Identify which cell holds the provided text, then report its [X, Y] central coordinate. 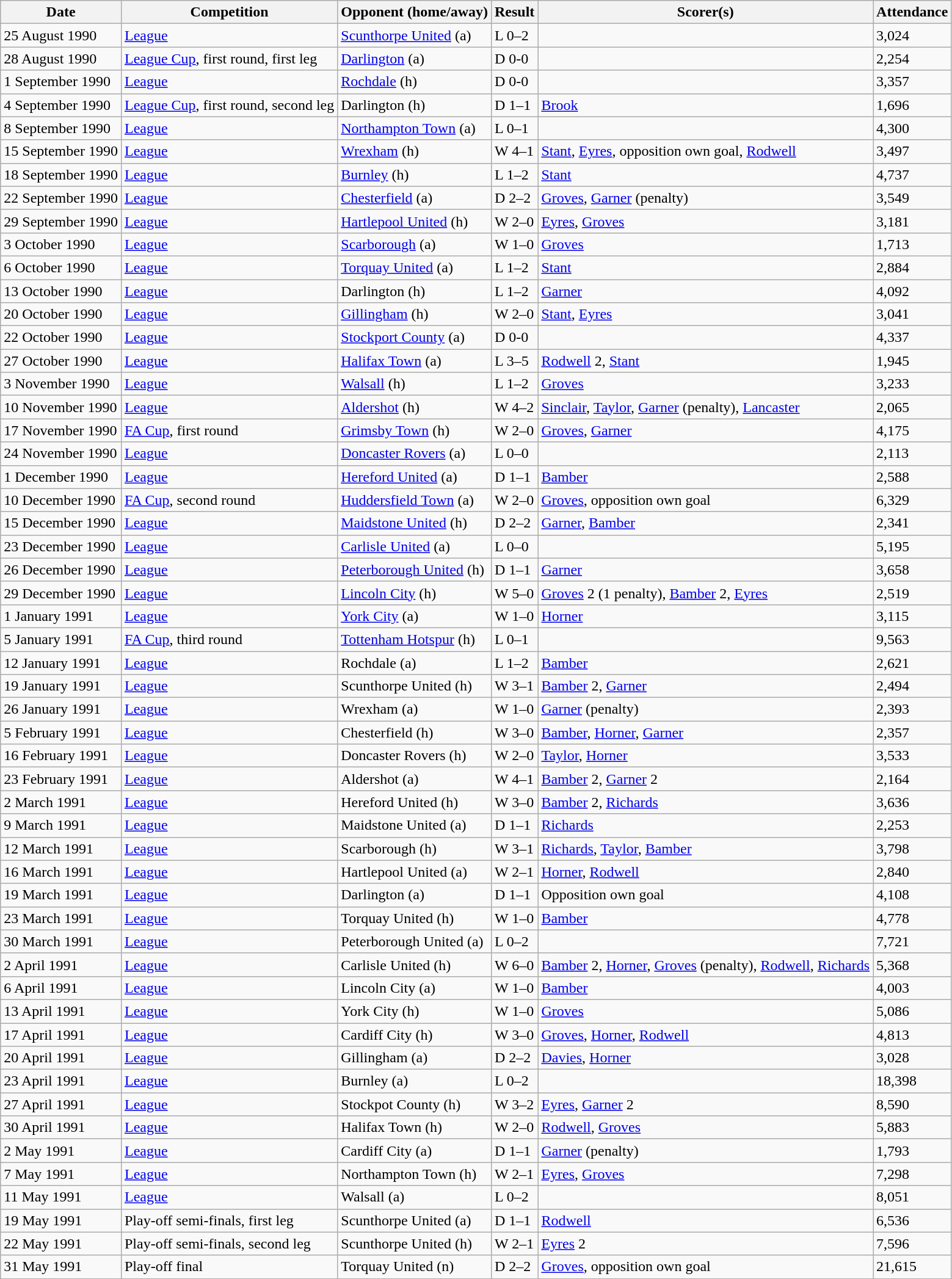
Carlisle United (h) [415, 965]
5,368 [912, 965]
Northampton Town (a) [415, 128]
Horner [706, 616]
1,793 [912, 1151]
Scarborough (a) [415, 244]
12 January 1991 [61, 662]
Rodwell [706, 1220]
22 October 1990 [61, 338]
10 December 1990 [61, 500]
5,883 [912, 1128]
2,113 [912, 454]
23 April 1991 [61, 1081]
Aldershot (a) [415, 779]
FA Cup, second round [229, 500]
19 May 1991 [61, 1220]
League Cup, first round, second leg [229, 105]
Grimsby Town (h) [415, 430]
Lincoln City (a) [415, 988]
Torquay United (n) [415, 1267]
Richards [706, 825]
Huddersfield Town (a) [415, 500]
2 April 1991 [61, 965]
Rodwell 2, Stant [706, 361]
Groves, Garner [706, 430]
3,115 [912, 616]
4 September 1990 [61, 105]
Play-off semi-finals, second leg [229, 1244]
28 August 1990 [61, 59]
Cardiff City (a) [415, 1151]
Gillingham (a) [415, 1058]
19 January 1991 [61, 686]
Lincoln City (h) [415, 593]
2,494 [912, 686]
8,590 [912, 1104]
4,778 [912, 918]
13 October 1990 [61, 291]
Halifax Town (h) [415, 1128]
16 March 1991 [61, 872]
W 4–2 [514, 407]
Groves, Horner, Rodwell [706, 1035]
Northampton Town (h) [415, 1174]
York City (h) [415, 1011]
3,798 [912, 849]
Horner, Rodwell [706, 872]
7,298 [912, 1174]
FA Cup, first round [229, 430]
Halifax Town (a) [415, 361]
Bamber 2, Horner, Groves (penalty), Rodwell, Richards [706, 965]
6,329 [912, 500]
Competition [229, 12]
3,233 [912, 384]
26 December 1990 [61, 570]
Cardiff City (h) [415, 1035]
4,337 [912, 338]
25 August 1990 [61, 35]
2,164 [912, 779]
Hartlepool United (a) [415, 872]
3 November 1990 [61, 384]
7,721 [912, 941]
15 September 1990 [61, 151]
Peterborough United (h) [415, 570]
20 April 1991 [61, 1058]
Carlisle United (a) [415, 546]
Richards, Taylor, Bamber [706, 849]
Garner, Bamber [706, 523]
Davies, Horner [706, 1058]
27 April 1991 [61, 1104]
29 December 1990 [61, 593]
Sinclair, Taylor, Garner (penalty), Lancaster [706, 407]
Scorer(s) [706, 12]
7 May 1991 [61, 1174]
2,621 [912, 662]
15 December 1990 [61, 523]
3,549 [912, 198]
6,536 [912, 1220]
29 September 1990 [61, 221]
Wrexham (a) [415, 709]
3,028 [912, 1058]
22 May 1991 [61, 1244]
W 6–0 [514, 965]
5 January 1991 [61, 639]
Eyres, Garner 2 [706, 1104]
5,195 [912, 546]
Brook [706, 105]
2,588 [912, 477]
4,108 [912, 895]
30 March 1991 [61, 941]
Torquay United (h) [415, 918]
Attendance [912, 12]
Peterborough United (a) [415, 941]
1,696 [912, 105]
6 April 1991 [61, 988]
5 February 1991 [61, 733]
Play-off semi-finals, first leg [229, 1220]
Doncaster Rovers (h) [415, 756]
1 January 1991 [61, 616]
3,041 [912, 314]
23 December 1990 [61, 546]
Result [514, 12]
26 January 1991 [61, 709]
24 November 1990 [61, 454]
4,092 [912, 291]
5,086 [912, 1011]
W 5–0 [514, 593]
L 3–5 [514, 361]
4,737 [912, 175]
4,813 [912, 1035]
3,357 [912, 82]
Doncaster Rovers (a) [415, 454]
Groves, Garner (penalty) [706, 198]
17 April 1991 [61, 1035]
FA Cup, third round [229, 639]
4,003 [912, 988]
23 March 1991 [61, 918]
21,615 [912, 1267]
Gillingham (h) [415, 314]
Rochdale (a) [415, 662]
31 May 1991 [61, 1267]
W 3–2 [514, 1104]
Chesterfield (a) [415, 198]
2,357 [912, 733]
6 October 1990 [61, 267]
2,884 [912, 267]
16 February 1991 [61, 756]
Stant, Eyres, opposition own goal, Rodwell [706, 151]
Rochdale (h) [415, 82]
9 March 1991 [61, 825]
Stockport County (a) [415, 338]
Stant, Eyres [706, 314]
Date [61, 12]
Hereford United (h) [415, 802]
Bamber 2, Garner 2 [706, 779]
Hereford United (a) [415, 477]
Bamber 2, Richards [706, 802]
Opposition own goal [706, 895]
Walsall (a) [415, 1197]
7,596 [912, 1244]
Bamber 2, Garner [706, 686]
York City (a) [415, 616]
1 December 1990 [61, 477]
12 March 1991 [61, 849]
8 September 1990 [61, 128]
19 March 1991 [61, 895]
League Cup, first round, first leg [229, 59]
Aldershot (h) [415, 407]
3,024 [912, 35]
3,497 [912, 151]
Rodwell, Groves [706, 1128]
Maidstone United (a) [415, 825]
2,253 [912, 825]
30 April 1991 [61, 1128]
3,636 [912, 802]
Chesterfield (h) [415, 733]
Walsall (h) [415, 384]
4,175 [912, 430]
8,051 [912, 1197]
Maidstone United (h) [415, 523]
20 October 1990 [61, 314]
13 April 1991 [61, 1011]
Eyres 2 [706, 1244]
4,300 [912, 128]
1,945 [912, 361]
Torquay United (a) [415, 267]
Tottenham Hotspur (h) [415, 639]
1,713 [912, 244]
Burnley (h) [415, 175]
Groves 2 (1 penalty), Bamber 2, Eyres [706, 593]
9,563 [912, 639]
Bamber, Horner, Garner [706, 733]
18 September 1990 [61, 175]
Scarborough (h) [415, 849]
17 November 1990 [61, 430]
18,398 [912, 1081]
3,181 [912, 221]
Opponent (home/away) [415, 12]
22 September 1990 [61, 198]
2 March 1991 [61, 802]
10 November 1990 [61, 407]
23 February 1991 [61, 779]
2,519 [912, 593]
Hartlepool United (h) [415, 221]
2,341 [912, 523]
2,065 [912, 407]
3,658 [912, 570]
Wrexham (h) [415, 151]
Taylor, Horner [706, 756]
2,254 [912, 59]
1 September 1990 [61, 82]
27 October 1990 [61, 361]
11 May 1991 [61, 1197]
Play-off final [229, 1267]
3,533 [912, 756]
2,840 [912, 872]
2 May 1991 [61, 1151]
2,393 [912, 709]
Burnley (a) [415, 1081]
Stockpot County (h) [415, 1104]
3 October 1990 [61, 244]
